From the cell containing the given text, extract its center point as (X, Y) coordinate. 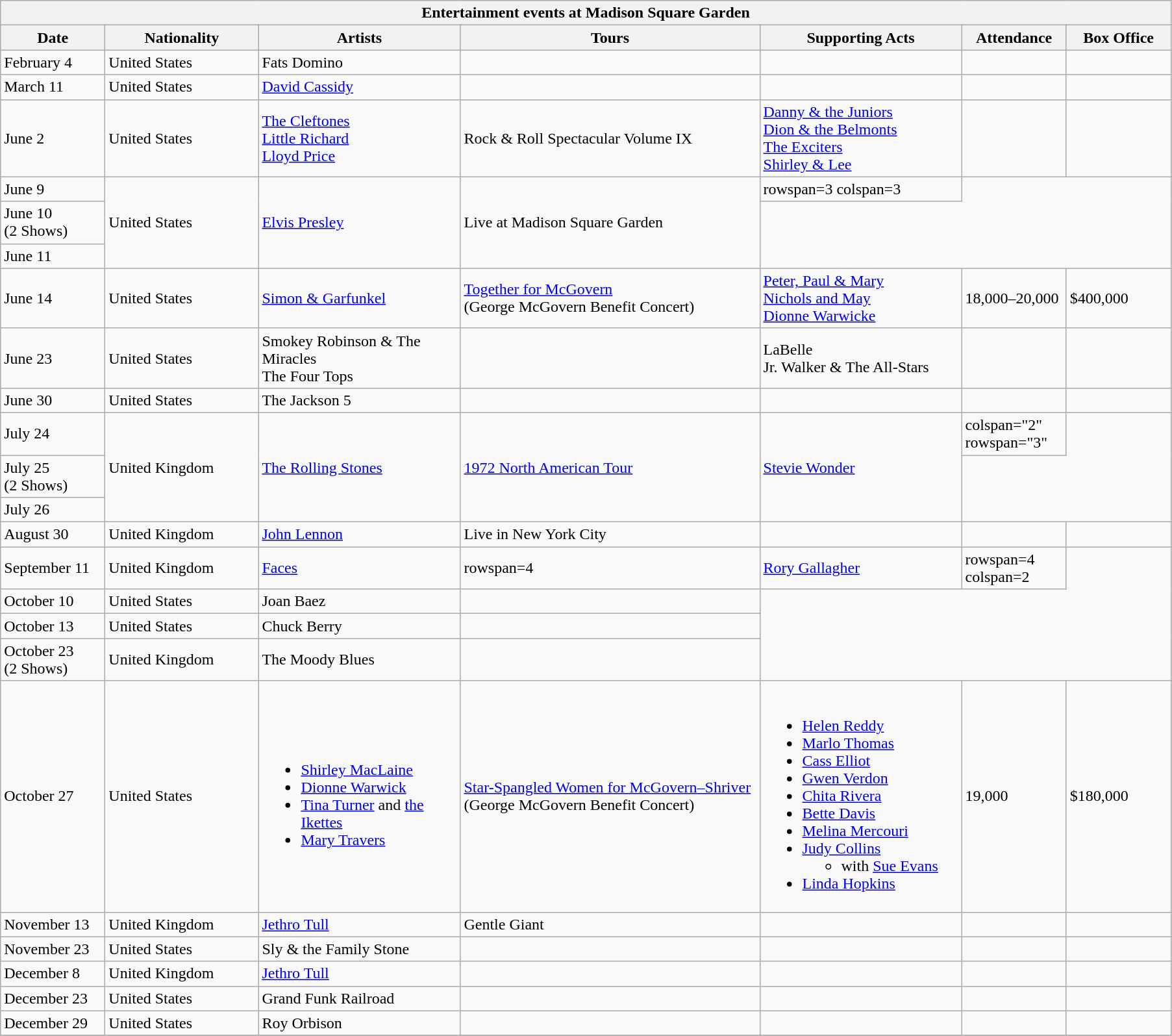
July 24 (53, 434)
June 14 (53, 298)
Stevie Wonder (861, 467)
August 30 (53, 535)
rowspan=4 colspan=2 (1014, 568)
Live in New York City (610, 535)
October 23(2 Shows) (53, 660)
July 26 (53, 510)
Danny & the JuniorsDion & the BelmontsThe ExcitersShirley & Lee (861, 138)
Faces (360, 568)
Rory Gallagher (861, 568)
June 2 (53, 138)
June 10(2 Shows) (53, 222)
October 13 (53, 626)
LaBelleJr. Walker & The All-Stars (861, 358)
October 27 (53, 796)
Box Office (1118, 38)
Elvis Presley (360, 222)
Simon & Garfunkel (360, 298)
rowspan=3 colspan=3 (861, 189)
Attendance (1014, 38)
Gentle Giant (610, 924)
David Cassidy (360, 87)
November 13 (53, 924)
February 4 (53, 62)
Date (53, 38)
Star-Spangled Women for McGovern–Shriver(George McGovern Benefit Concert) (610, 796)
June 11 (53, 256)
The Rolling Stones (360, 467)
19,000 (1014, 796)
John Lennon (360, 535)
Roy Orbison (360, 1023)
Joan Baez (360, 601)
Grand Funk Railroad (360, 998)
Helen ReddyMarlo ThomasCass ElliotGwen VerdonChita RiveraBette DavisMelina MercouriJudy Collinswith Sue EvansLinda Hopkins (861, 796)
Together for McGovern(George McGovern Benefit Concert) (610, 298)
Fats Domino (360, 62)
The Jackson 5 (360, 400)
Smokey Robinson & The MiraclesThe Four Tops (360, 358)
The CleftonesLittle RichardLloyd Price (360, 138)
$180,000 (1118, 796)
colspan="2" rowspan="3" (1014, 434)
Rock & Roll Spectacular Volume IX (610, 138)
Chuck Berry (360, 626)
Sly & the Family Stone (360, 949)
November 23 (53, 949)
December 23 (53, 998)
Live at Madison Square Garden (610, 222)
Nationality (182, 38)
June 23 (53, 358)
Tours (610, 38)
September 11 (53, 568)
December 8 (53, 974)
July 25(2 Shows) (53, 475)
December 29 (53, 1023)
October 10 (53, 601)
Artists (360, 38)
The Moody Blues (360, 660)
Peter, Paul & MaryNichols and MayDionne Warwicke (861, 298)
18,000–20,000 (1014, 298)
March 11 (53, 87)
Supporting Acts (861, 38)
1972 North American Tour (610, 467)
$400,000 (1118, 298)
Entertainment events at Madison Square Garden (586, 13)
June 30 (53, 400)
Shirley MacLaineDionne WarwickTina Turner and the IkettesMary Travers (360, 796)
rowspan=4 (610, 568)
June 9 (53, 189)
